Capture the cell that displays the provided text and extract its [X, Y] central coordinate. 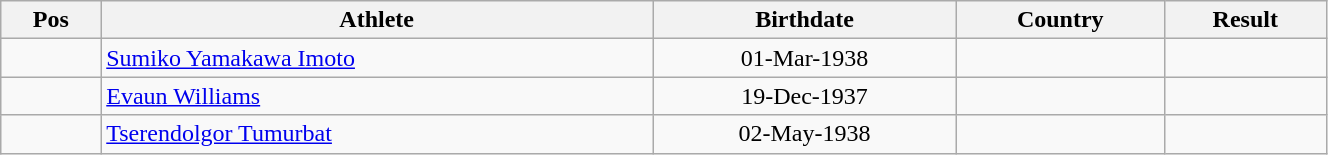
Result [1245, 20]
Evaun Williams [377, 96]
Tserendolgor Tumurbat [377, 134]
01-Mar-1938 [805, 58]
Birthdate [805, 20]
02-May-1938 [805, 134]
Sumiko Yamakawa Imoto [377, 58]
Athlete [377, 20]
Pos [51, 20]
19-Dec-1937 [805, 96]
Country [1060, 20]
